Detect which cell encompasses the target text, then output its (X, Y) center coordinate. 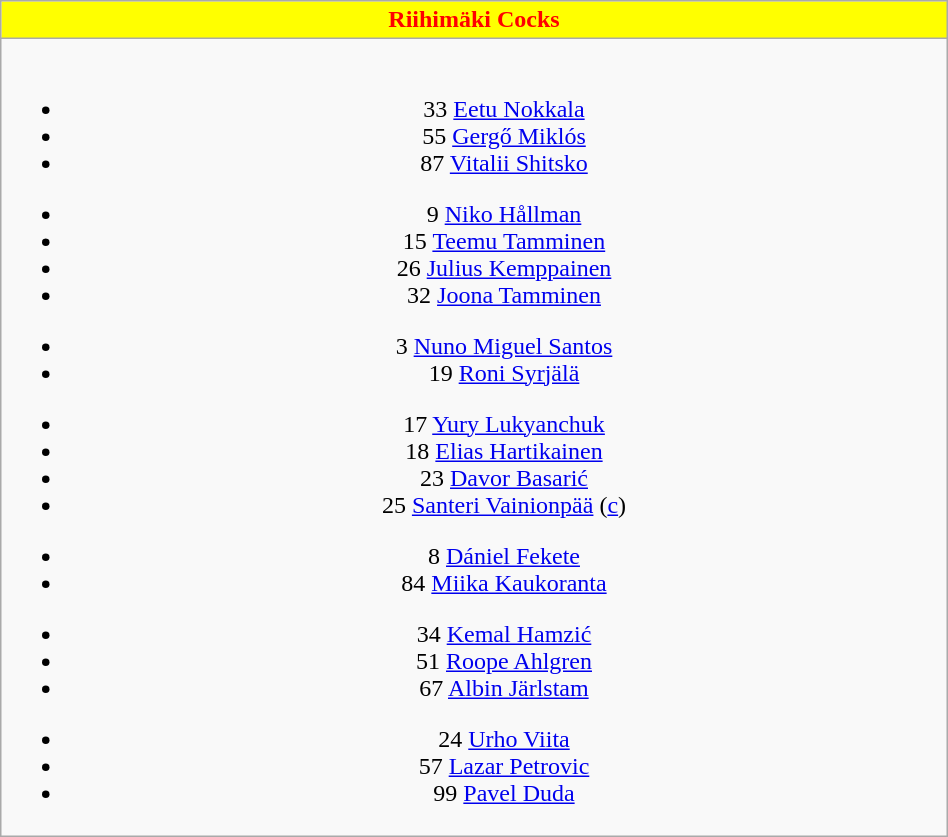
Riihimäki Cocks (474, 20)
